Capture the cell that displays the provided text and extract its (x, y) central coordinate. 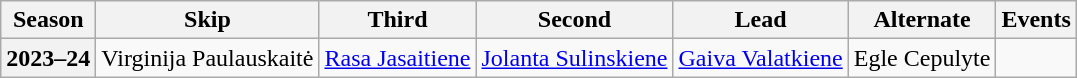
Egle Cepulyte (922, 58)
Jolanta Sulinskiene (574, 58)
Third (398, 20)
Skip (208, 20)
Second (574, 20)
Alternate (922, 20)
Events (1036, 20)
Lead (760, 20)
2023–24 (48, 58)
Gaiva Valatkiene (760, 58)
Season (48, 20)
Virginija Paulauskaitė (208, 58)
Rasa Jasaitiene (398, 58)
